Capture the cell that displays the provided text and extract its (X, Y) central coordinate. 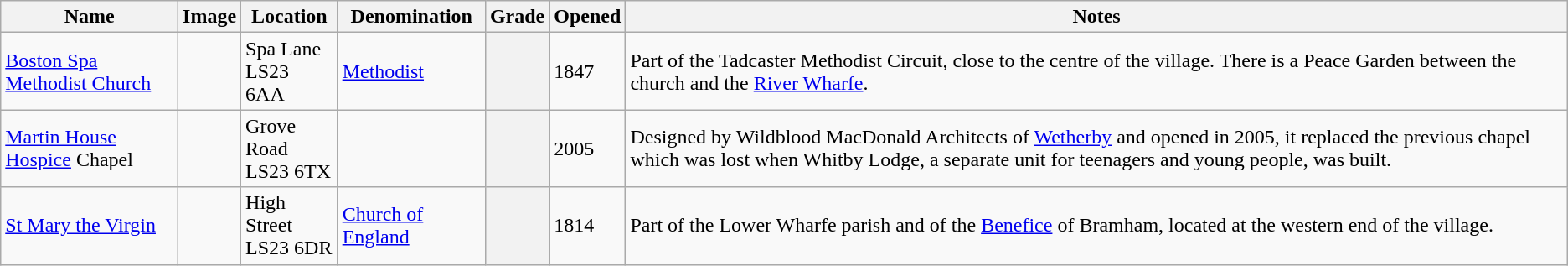
High StreetLS23 6DR (290, 226)
Martin House Hospice Chapel (90, 149)
Spa LaneLS23 6AA (290, 71)
Notes (1096, 17)
Grove RoadLS23 6TX (290, 149)
Boston Spa Methodist Church (90, 71)
Methodist (411, 71)
Denomination (411, 17)
Church of England (411, 226)
Image (209, 17)
Opened (588, 17)
1847 (588, 71)
Grade (517, 17)
Part of the Tadcaster Methodist Circuit, close to the centre of the village. There is a Peace Garden between the church and the River Wharfe. (1096, 71)
Part of the Lower Wharfe parish and of the Benefice of Bramham, located at the western end of the village. (1096, 226)
Location (290, 17)
1814 (588, 226)
St Mary the Virgin (90, 226)
2005 (588, 149)
Name (90, 17)
